Return the (X, Y) coordinate for the center point of the cell that contains the specified text.  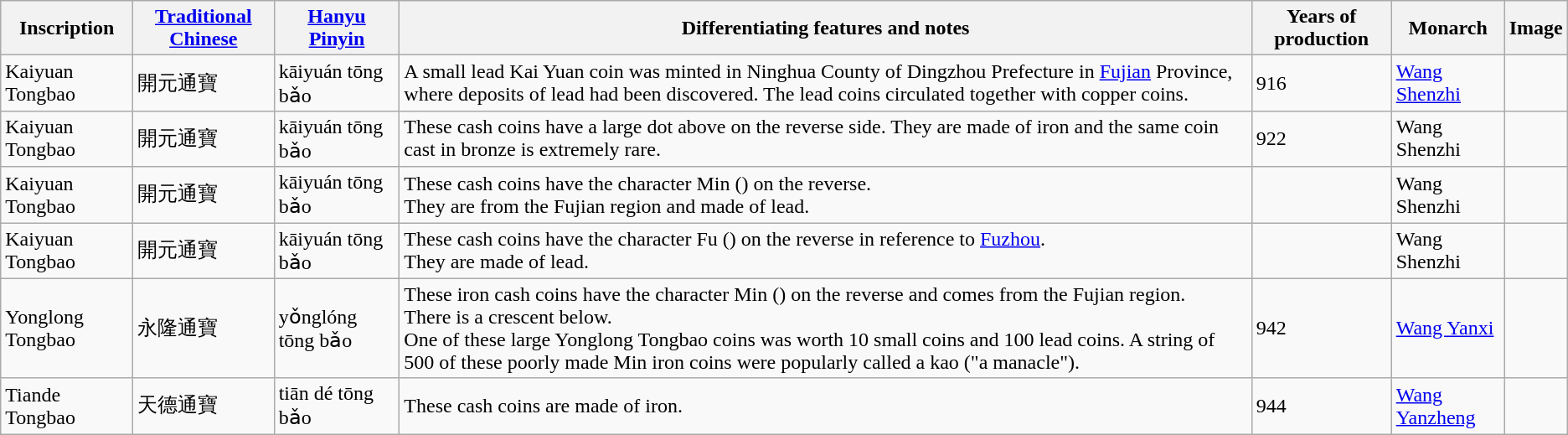
永隆通寶 (204, 329)
Wang Yanzheng (1447, 406)
Monarch (1447, 28)
Hanyu Pinyin (337, 28)
Yonglong Tongbao (67, 329)
yǒnglóng tōng bǎo (337, 329)
Image (1536, 28)
Differentiating features and notes (826, 28)
Years of production (1322, 28)
916 (1322, 84)
Wang Yanxi (1447, 329)
944 (1322, 406)
922 (1322, 139)
Inscription (67, 28)
天德通寶 (204, 406)
These cash coins have the character Fu () on the reverse in reference to Fuzhou.They are made of lead. (826, 251)
These cash coins are made of iron. (826, 406)
tiān dé tōng bǎo (337, 406)
942 (1322, 329)
These cash coins have the character Min () on the reverse.They are from the Fujian region and made of lead. (826, 194)
Tiande Tongbao (67, 406)
Traditional Chinese (204, 28)
These cash coins have a large dot above on the reverse side. They are made of iron and the same coin cast in bronze is extremely rare. (826, 139)
